From the cell containing the given text, extract its center point as (x, y) coordinate. 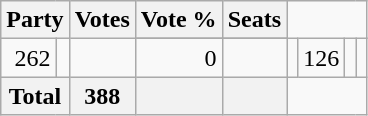
126 (322, 58)
262 (28, 58)
Seats (254, 20)
0 (178, 58)
Total (35, 96)
388 (102, 96)
Party (35, 20)
Vote % (178, 20)
Votes (102, 20)
